Extract the (X, Y) coordinate from the center of the cell holding the provided text.  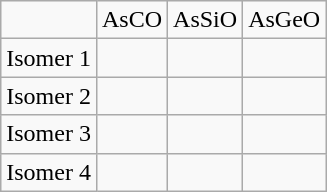
Isomer 2 (49, 96)
Isomer 1 (49, 58)
AsSiO (206, 20)
AsCO (132, 20)
Isomer 4 (49, 172)
Isomer 3 (49, 134)
AsGeO (284, 20)
